Provide the (x, y) coordinate of the cell's center where the given text is located.  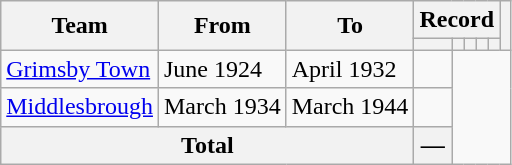
June 1924 (222, 69)
Record (457, 20)
March 1944 (350, 107)
From (222, 26)
— (433, 145)
Grimsby Town (80, 69)
April 1932 (350, 69)
Total (208, 145)
Team (80, 26)
Middlesbrough (80, 107)
March 1934 (222, 107)
To (350, 26)
